Provide the [X, Y] coordinate of the cell's center where the given text is located.  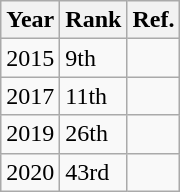
Ref. [154, 20]
2017 [30, 96]
Rank [94, 20]
11th [94, 96]
2015 [30, 58]
26th [94, 134]
43rd [94, 172]
2020 [30, 172]
2019 [30, 134]
9th [94, 58]
Year [30, 20]
